Identify which cell holds the provided text, then report its (X, Y) central coordinate. 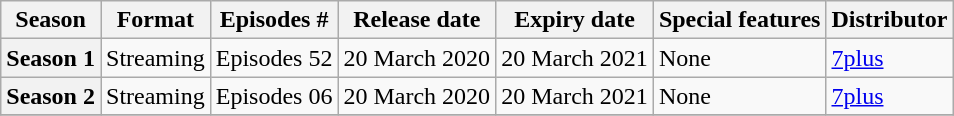
Season 1 (51, 58)
Expiry date (575, 20)
Distributor (890, 20)
Episodes 52 (274, 58)
Special features (740, 20)
Format (155, 20)
Release date (417, 20)
Season (51, 20)
Episodes # (274, 20)
Season 2 (51, 96)
Episodes 06 (274, 96)
